Provide the (X, Y) coordinate of the cell's center where the given text is located.  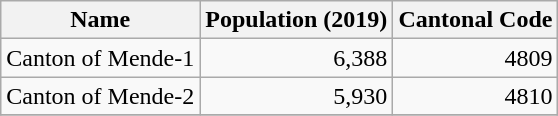
Canton of Mende-1 (100, 58)
Canton of Mende-2 (100, 96)
5,930 (296, 96)
Name (100, 20)
Population (2019) (296, 20)
6,388 (296, 58)
4810 (476, 96)
Cantonal Code (476, 20)
4809 (476, 58)
